Provide the [x, y] coordinate of the cell's center where the given text is located.  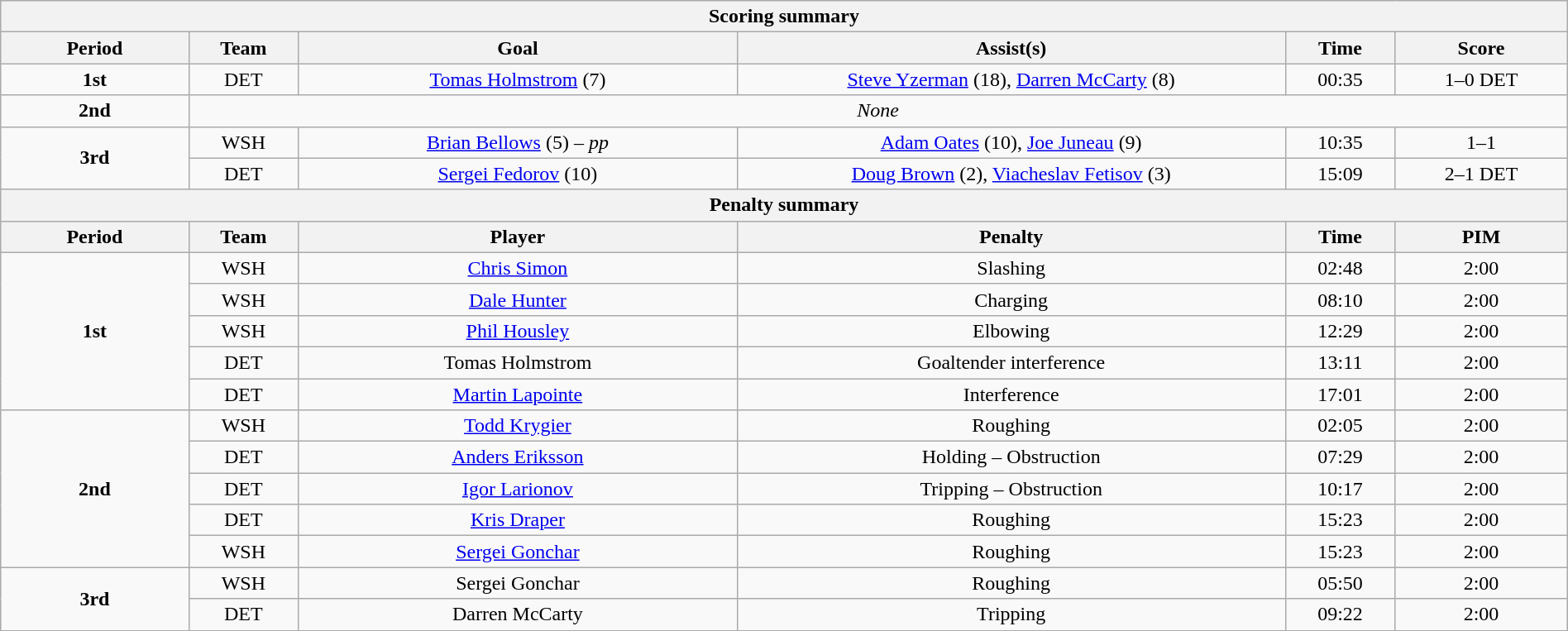
Interference [1011, 394]
Assist(s) [1011, 48]
Anders Eriksson [518, 457]
Tomas Holmstrom (7) [518, 79]
07:29 [1340, 457]
00:35 [1340, 79]
10:35 [1340, 142]
Martin Lapointe [518, 394]
Brian Bellows (5) – pp [518, 142]
Score [1481, 48]
12:29 [1340, 331]
02:05 [1340, 426]
08:10 [1340, 299]
1–1 [1481, 142]
Slashing [1011, 268]
Elbowing [1011, 331]
Adam Oates (10), Joe Juneau (9) [1011, 142]
Tripping [1011, 614]
2–1 DET [1481, 174]
Tripping – Obstruction [1011, 489]
Player [518, 237]
Phil Housley [518, 331]
None [878, 111]
Charging [1011, 299]
17:01 [1340, 394]
Scoring summary [784, 17]
1–0 DET [1481, 79]
Dale Hunter [518, 299]
Tomas Holmstrom [518, 362]
Goaltender interference [1011, 362]
13:11 [1340, 362]
10:17 [1340, 489]
PIM [1481, 237]
05:50 [1340, 583]
Sergei Fedorov (10) [518, 174]
15:09 [1340, 174]
Kris Draper [518, 520]
Igor Larionov [518, 489]
Steve Yzerman (18), Darren McCarty (8) [1011, 79]
Goal [518, 48]
09:22 [1340, 614]
Penalty [1011, 237]
Doug Brown (2), Viacheslav Fetisov (3) [1011, 174]
02:48 [1340, 268]
Holding – Obstruction [1011, 457]
Chris Simon [518, 268]
Penalty summary [784, 205]
Todd Krygier [518, 426]
Darren McCarty [518, 614]
